Capture the cell that displays the provided text and extract its (X, Y) central coordinate. 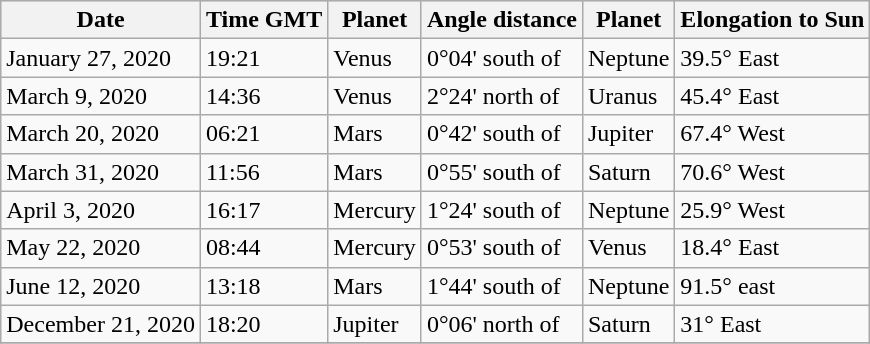
08:44 (264, 248)
67.4° West (772, 134)
19:21 (264, 58)
11:56 (264, 172)
June 12, 2020 (101, 286)
06:21 (264, 134)
Uranus (628, 96)
0°06' north of (502, 324)
Elongation to Sun (772, 20)
1°44' south of (502, 286)
1°24' south of (502, 210)
March 9, 2020 (101, 96)
Time GMT (264, 20)
0°55' south of (502, 172)
45.4° East (772, 96)
Date (101, 20)
18:20 (264, 324)
April 3, 2020 (101, 210)
2°24' north of (502, 96)
March 20, 2020 (101, 134)
18.4° East (772, 248)
70.6° West (772, 172)
May 22, 2020 (101, 248)
0°53' south of (502, 248)
March 31, 2020 (101, 172)
91.5° east (772, 286)
0°42' south of (502, 134)
39.5° East (772, 58)
31° East (772, 324)
January 27, 2020 (101, 58)
0°04' south of (502, 58)
13:18 (264, 286)
14:36 (264, 96)
16:17 (264, 210)
25.9° West (772, 210)
Angle distance (502, 20)
December 21, 2020 (101, 324)
